Pinpoint the cell where the given text exists, returning its [X, Y] midpoint coordinate. 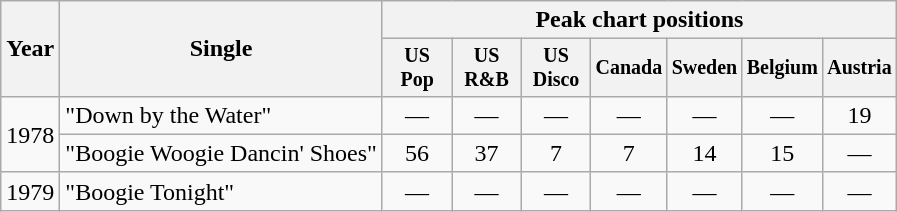
15 [782, 153]
1978 [30, 134]
Sweden [704, 68]
"Down by the Water" [222, 115]
19 [860, 115]
Belgium [782, 68]
Year [30, 49]
37 [486, 153]
14 [704, 153]
"Boogie Tonight" [222, 191]
Austria [860, 68]
US R&B [486, 68]
US Pop [416, 68]
Single [222, 49]
1979 [30, 191]
"Boogie Woogie Dancin' Shoes" [222, 153]
US Disco [556, 68]
Peak chart positions [639, 20]
Canada [629, 68]
56 [416, 153]
